From the cell containing the given text, extract its center point as [x, y] coordinate. 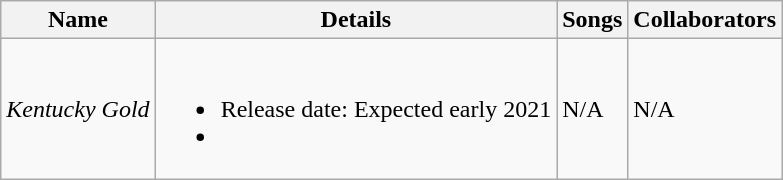
Songs [592, 20]
Details [356, 20]
Kentucky Gold [78, 109]
Release date: Expected early 2021 [356, 109]
Name [78, 20]
Collaborators [705, 20]
